For the text-containing cell, return its midpoint in (X, Y) coordinate format. 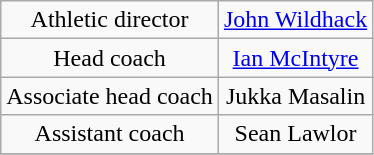
Assistant coach (110, 134)
Jukka Masalin (295, 96)
Athletic director (110, 20)
Sean Lawlor (295, 134)
Associate head coach (110, 96)
Head coach (110, 58)
Ian McIntyre (295, 58)
John Wildhack (295, 20)
